Return the [x, y] coordinate for the center point of the cell that contains the specified text.  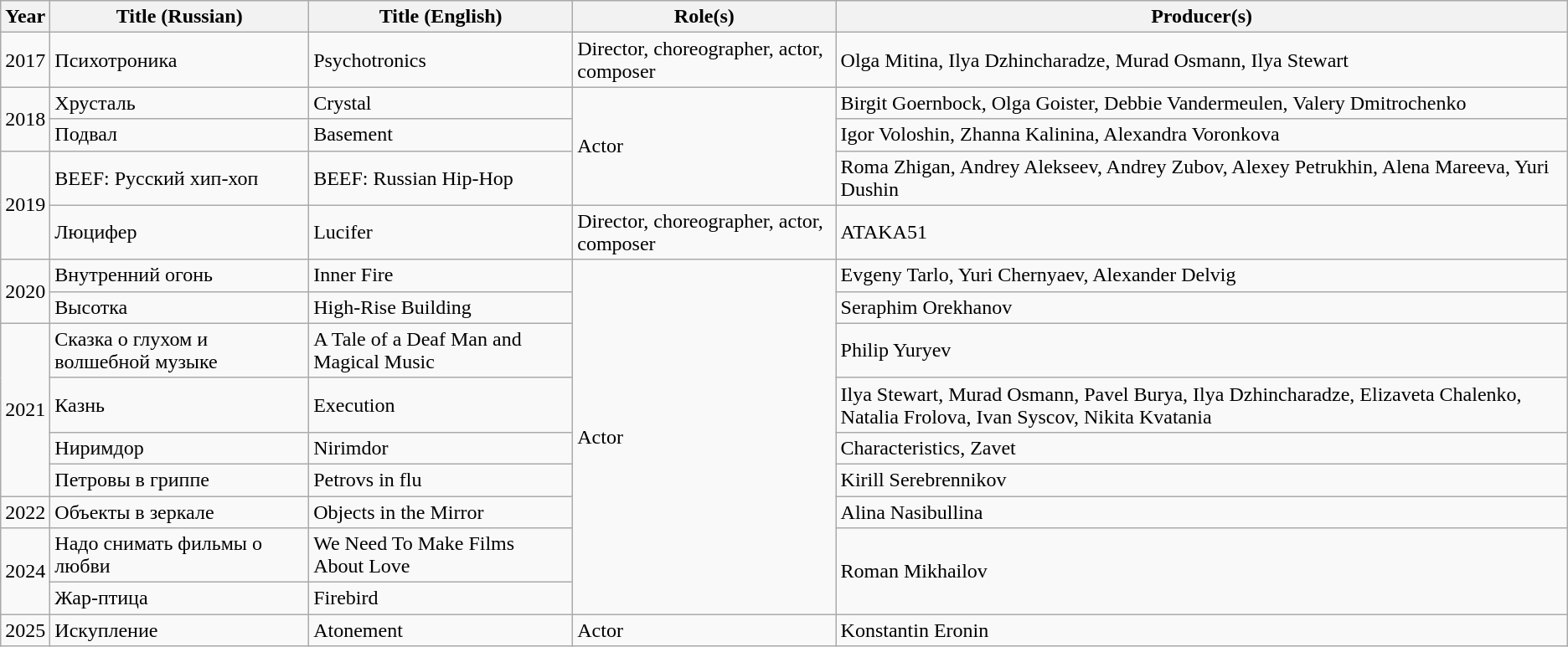
Inner Fire [441, 275]
Characteristics, Zavet [1201, 448]
Жар-птица [179, 598]
Title (English) [441, 17]
A Tale of a Deaf Man and Magical Music [441, 350]
Execution [441, 405]
Roman Mikhailov [1201, 571]
Year [25, 17]
Люцифер [179, 233]
Producer(s) [1201, 17]
High-Rise Building [441, 307]
BEEF: Русский хип-хоп [179, 177]
Konstantin Eronin [1201, 630]
BEEF: Russian Hip-Hop [441, 177]
Хрусталь [179, 103]
Evgeny Tarlo, Yuri Chernyaev, Alexander Delvig [1201, 275]
2019 [25, 205]
Igor Voloshin, Zhanna Kalinina, Alexandra Voronkova [1201, 135]
Надо снимать фильмы о любви [179, 556]
Atonement [441, 630]
Kirill Serebrennikov [1201, 480]
Lucifer [441, 233]
Nirimdor [441, 448]
2018 [25, 119]
Ниримдор [179, 448]
Title (Russian) [179, 17]
2017 [25, 60]
Objects in the Mirror [441, 511]
Basement [441, 135]
Сказка о глухом и волшебной музыке [179, 350]
2025 [25, 630]
Ilya Stewart, Murad Osmann, Pavel Burya, Ilya Dzhincharadze, Elizaveta Chalenko, Natalia Frolova, Ivan Syscov, Nikita Kvatania [1201, 405]
Petrovs in flu [441, 480]
Role(s) [704, 17]
Olga Mitina, Ilya Dzhincharadze, Murad Osmann, Ilya Stewart [1201, 60]
2024 [25, 571]
Alina Nasibullina [1201, 511]
Birgit Goernbock, Olga Goister, Debbie Vandermeulen, Valery Dmitrochenko [1201, 103]
Психотроника [179, 60]
2022 [25, 511]
Высотка [179, 307]
Psychotronics [441, 60]
Искупление [179, 630]
ATAKA51 [1201, 233]
Внутренний огонь [179, 275]
We Need To Make Films About Love [441, 556]
Firebird [441, 598]
2020 [25, 291]
Объекты в зеркале [179, 511]
Казнь [179, 405]
Подвал [179, 135]
Петровы в гриппе [179, 480]
2021 [25, 409]
Crystal [441, 103]
Roma Zhigan, Andrey Alekseev, Andrey Zubov, Alexey Petrukhin, Alena Mareeva, Yuri Dushin [1201, 177]
Philip Yuryev [1201, 350]
Seraphim Orekhanov [1201, 307]
